Search for the cell housing the specified text and yield its (X, Y) center coordinate. 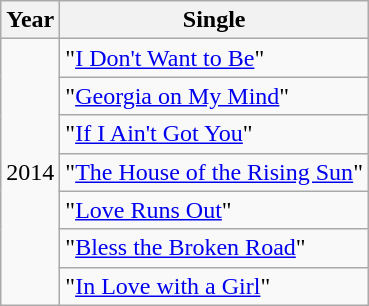
Single (214, 20)
"If I Ain't Got You" (214, 134)
"The House of the Rising Sun" (214, 172)
"I Don't Want to Be" (214, 58)
"Bless the Broken Road" (214, 248)
"In Love with a Girl" (214, 286)
2014 (30, 172)
Year (30, 20)
"Love Runs Out" (214, 210)
"Georgia on My Mind" (214, 96)
